Find where the given text appears and provide that cell's center as [X, Y] coordinate. 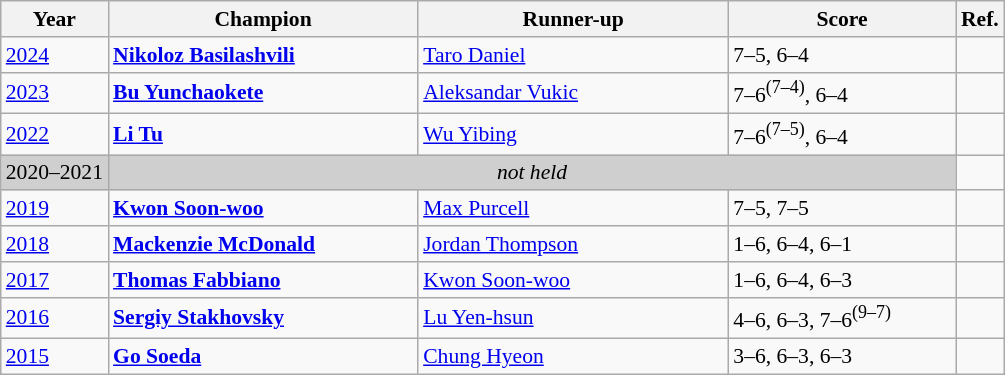
Thomas Fabbiano [263, 280]
2022 [54, 134]
Year [54, 19]
Score [842, 19]
Li Tu [263, 134]
Go Soeda [263, 357]
2017 [54, 280]
Lu Yen-hsun [573, 318]
1–6, 6–4, 6–3 [842, 280]
Jordan Thompson [573, 244]
2024 [54, 55]
2018 [54, 244]
Sergiy Stakhovsky [263, 318]
Champion [263, 19]
Mackenzie McDonald [263, 244]
1–6, 6–4, 6–1 [842, 244]
2015 [54, 357]
3–6, 6–3, 6–3 [842, 357]
2016 [54, 318]
7–5, 6–4 [842, 55]
not held [532, 173]
2020–2021 [54, 173]
7–5, 7–5 [842, 209]
Nikoloz Basilashvili [263, 55]
Aleksandar Vukic [573, 92]
Max Purcell [573, 209]
2019 [54, 209]
Wu Yibing [573, 134]
Runner-up [573, 19]
Chung Hyeon [573, 357]
4–6, 6–3, 7–6(9–7) [842, 318]
Ref. [980, 19]
7–6(7–5), 6–4 [842, 134]
7–6(7–4), 6–4 [842, 92]
2023 [54, 92]
Bu Yunchaokete [263, 92]
Taro Daniel [573, 55]
